From the cell containing the given text, extract its center point as [x, y] coordinate. 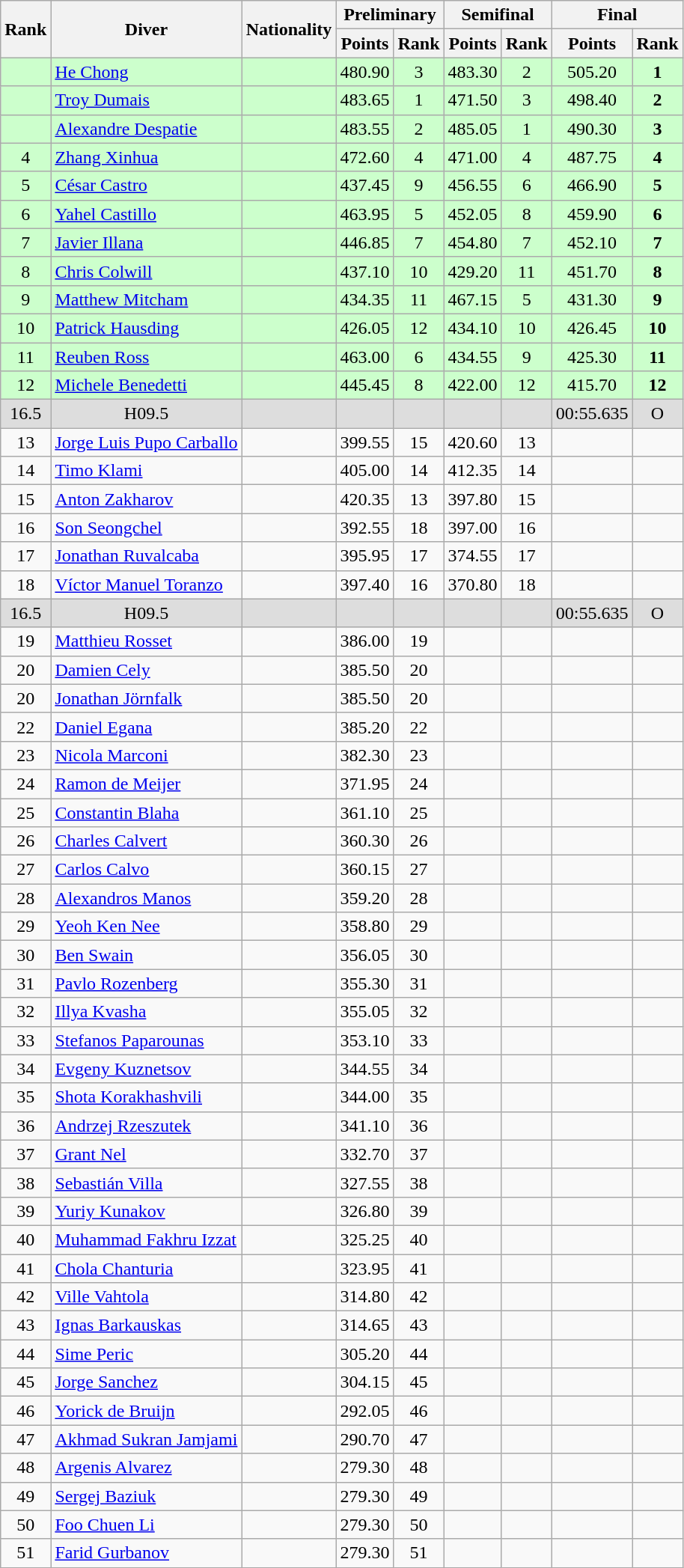
Jorge Sanchez [147, 1382]
498.40 [592, 100]
382.30 [365, 755]
434.10 [473, 328]
Muhammad Fakhru Izzat [147, 1239]
463.95 [365, 214]
Pavlo Rozenberg [147, 983]
483.65 [365, 100]
Timo Klami [147, 471]
399.55 [365, 442]
456.55 [473, 186]
445.45 [365, 385]
Sergej Baziuk [147, 1496]
Grant Nel [147, 1154]
323.95 [365, 1269]
Son Seongchel [147, 528]
Yorick de Bruijn [147, 1411]
360.30 [365, 841]
Zhang Xinhua [147, 157]
415.70 [592, 385]
304.15 [365, 1382]
332.70 [365, 1154]
386.00 [365, 641]
Reuben Ross [147, 357]
505.20 [592, 72]
472.60 [365, 157]
483.55 [365, 129]
305.20 [365, 1354]
371.95 [365, 784]
Alexandros Manos [147, 898]
426.05 [365, 328]
Shota Korakhashvili [147, 1097]
452.10 [592, 242]
Chris Colwill [147, 271]
422.00 [473, 385]
Jorge Luis Pupo Carballo [147, 442]
420.35 [365, 499]
358.80 [365, 927]
Javier Illana [147, 242]
437.10 [365, 271]
Foo Chuen Li [147, 1525]
Semifinal [498, 15]
Evgeny Kuznetsov [147, 1069]
Argenis Alvarez [147, 1468]
471.50 [473, 100]
397.00 [473, 528]
397.40 [365, 585]
429.20 [473, 271]
314.80 [365, 1297]
Charles Calvert [147, 841]
405.00 [365, 471]
374.55 [473, 556]
356.05 [365, 955]
355.30 [365, 983]
467.15 [473, 299]
Nicola Marconi [147, 755]
359.20 [365, 898]
466.90 [592, 186]
290.70 [365, 1439]
454.80 [473, 242]
Sebastián Villa [147, 1183]
Damien Cely [147, 670]
483.30 [473, 72]
412.35 [473, 471]
Jonathan Jörnfalk [147, 698]
Final [617, 15]
Preliminary [390, 15]
446.85 [365, 242]
Anton Zakharov [147, 499]
434.35 [365, 299]
Daniel Egana [147, 727]
325.25 [365, 1239]
Víctor Manuel Toranzo [147, 585]
485.05 [473, 129]
487.75 [592, 157]
353.10 [365, 1040]
Farid Gurbanov [147, 1553]
326.80 [365, 1211]
Constantin Blaha [147, 812]
360.15 [365, 870]
Ignas Barkauskas [147, 1326]
Andrzej Rzeszutek [147, 1126]
452.05 [473, 214]
Troy Dumais [147, 100]
392.55 [365, 528]
Carlos Calvo [147, 870]
Matthieu Rosset [147, 641]
355.05 [365, 1012]
Illya Kvasha [147, 1012]
463.00 [365, 357]
437.45 [365, 186]
434.55 [473, 357]
370.80 [473, 585]
Alexandre Despatie [147, 129]
Yuriy Kunakov [147, 1211]
490.30 [592, 129]
397.80 [473, 499]
Nationality [289, 29]
341.10 [365, 1126]
Diver [147, 29]
471.00 [473, 157]
425.30 [592, 357]
Ville Vahtola [147, 1297]
Yeoh Ken Nee [147, 927]
327.55 [365, 1183]
344.00 [365, 1097]
361.10 [365, 812]
459.90 [592, 214]
395.95 [365, 556]
480.90 [365, 72]
426.45 [592, 328]
Patrick Hausding [147, 328]
Chola Chanturia [147, 1269]
314.65 [365, 1326]
Ben Swain [147, 955]
César Castro [147, 186]
Stefanos Paparounas [147, 1040]
Ramon de Meijer [147, 784]
Michele Benedetti [147, 385]
Jonathan Ruvalcaba [147, 556]
431.30 [592, 299]
Sime Peric [147, 1354]
Akhmad Sukran Jamjami [147, 1439]
451.70 [592, 271]
344.55 [365, 1069]
Yahel Castillo [147, 214]
385.20 [365, 727]
Matthew Mitcham [147, 299]
292.05 [365, 1411]
He Chong [147, 72]
420.60 [473, 442]
